Locate the cell with the specified text and output its (X, Y) center coordinate. 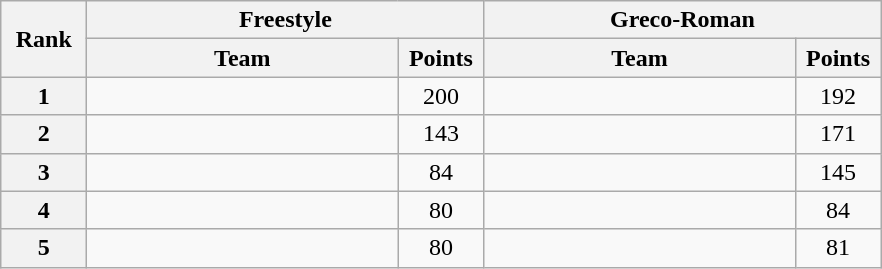
Greco-Roman (682, 20)
3 (44, 172)
2 (44, 134)
Freestyle (286, 20)
200 (441, 96)
5 (44, 248)
81 (838, 248)
171 (838, 134)
143 (441, 134)
145 (838, 172)
4 (44, 210)
Rank (44, 39)
192 (838, 96)
1 (44, 96)
